Find where the given text appears and provide that cell's center as (X, Y) coordinate. 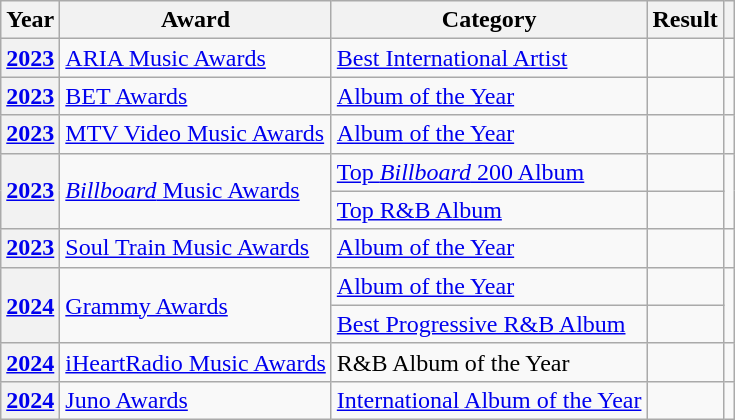
Grammy Awards (196, 305)
ARIA Music Awards (196, 58)
Category (489, 20)
Best International Artist (489, 58)
iHeartRadio Music Awards (196, 362)
International Album of the Year (489, 400)
Award (196, 20)
BET Awards (196, 96)
Result (685, 20)
Juno Awards (196, 400)
Top R&B Album (489, 210)
R&B Album of the Year (489, 362)
Best Progressive R&B Album (489, 324)
Year (30, 20)
MTV Video Music Awards (196, 134)
Soul Train Music Awards (196, 248)
Top Billboard 200 Album (489, 172)
Billboard Music Awards (196, 191)
